Search for the cell housing the specified text and yield its [x, y] center coordinate. 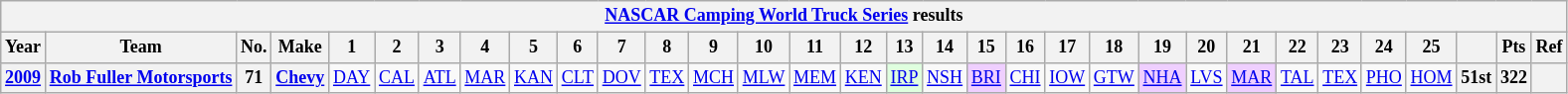
HOM [1432, 77]
17 [1068, 47]
DAY [352, 77]
51st [1477, 77]
CAL [398, 77]
Ref [1549, 47]
7 [621, 47]
NASCAR Camping World Truck Series results [784, 16]
CLT [577, 77]
KAN [534, 77]
IRP [905, 77]
Rob Fuller Motorsports [140, 77]
3 [439, 47]
LVS [1207, 77]
21 [1252, 47]
No. [255, 47]
10 [764, 47]
4 [485, 47]
Make [300, 47]
19 [1162, 47]
TAL [1298, 77]
2 [398, 47]
9 [714, 47]
6 [577, 47]
20 [1207, 47]
GTW [1115, 77]
PHO [1384, 77]
IOW [1068, 77]
22 [1298, 47]
Chevy [300, 77]
MEM [815, 77]
8 [667, 47]
NHA [1162, 77]
11 [815, 47]
2009 [24, 77]
18 [1115, 47]
CHI [1025, 77]
Team [140, 47]
KEN [863, 77]
15 [986, 47]
Pts [1514, 47]
14 [945, 47]
BRI [986, 77]
NSH [945, 77]
MLW [764, 77]
12 [863, 47]
ATL [439, 77]
16 [1025, 47]
322 [1514, 77]
24 [1384, 47]
MCH [714, 77]
1 [352, 47]
71 [255, 77]
Year [24, 47]
13 [905, 47]
23 [1340, 47]
25 [1432, 47]
DOV [621, 77]
5 [534, 47]
